Find where the given text appears and provide that cell's center as (x, y) coordinate. 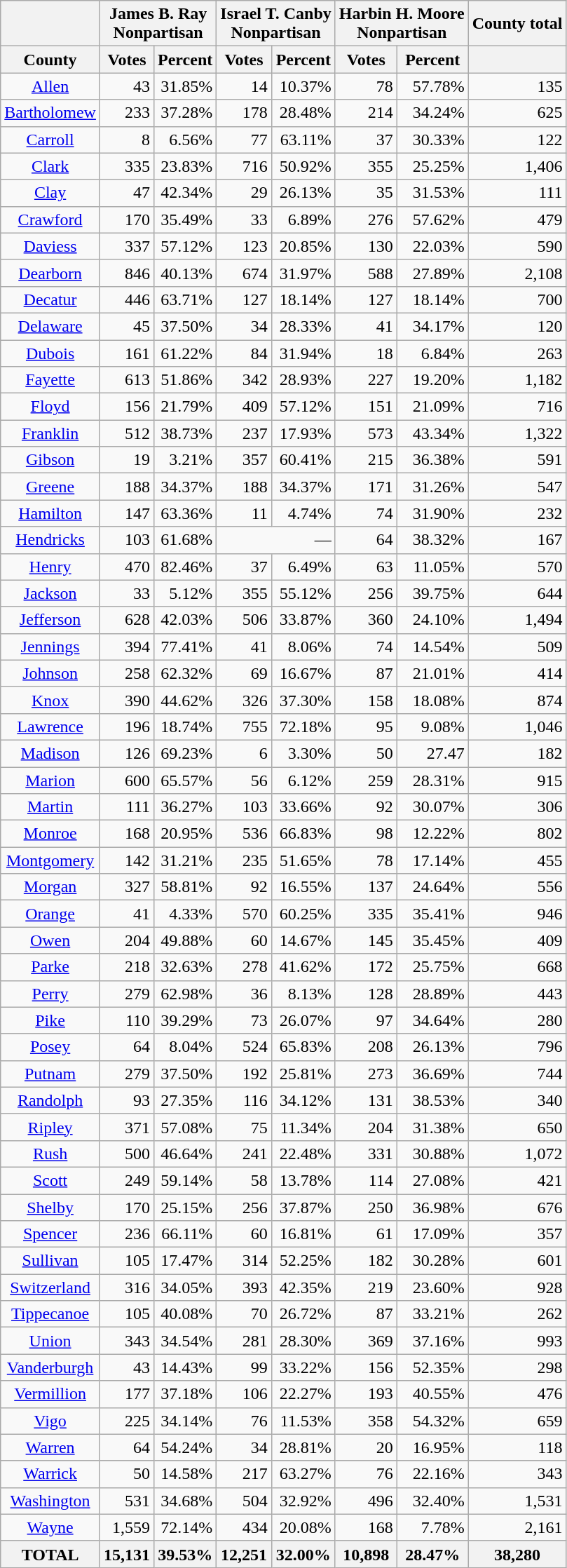
58 (244, 1180)
20.08% (303, 1527)
17.09% (432, 1234)
84 (244, 353)
237 (244, 433)
126 (126, 753)
38,280 (517, 1554)
County (50, 60)
259 (366, 780)
34.24% (432, 113)
10,898 (366, 1554)
Knox (50, 700)
35.45% (432, 940)
93 (126, 1100)
22.27% (303, 1394)
72.14% (185, 1527)
31.21% (185, 860)
36.27% (185, 807)
Henry (50, 567)
Vigo (50, 1421)
600 (126, 780)
5.12% (185, 593)
14.67% (303, 940)
360 (366, 620)
8.06% (303, 647)
12.22% (432, 834)
Warren (50, 1447)
12,251 (244, 1554)
316 (126, 1287)
306 (517, 807)
232 (517, 513)
659 (517, 1421)
2,161 (517, 1527)
37.30% (303, 700)
44.62% (185, 700)
241 (244, 1154)
218 (126, 967)
40.13% (185, 273)
Bartholomew (50, 113)
215 (366, 460)
63 (366, 567)
21.01% (432, 673)
1,072 (517, 1154)
273 (366, 1074)
1,531 (517, 1501)
11.53% (303, 1421)
235 (244, 860)
County total (517, 24)
326 (244, 700)
19 (126, 460)
Sullivan (50, 1261)
118 (517, 1447)
35.41% (432, 914)
928 (517, 1287)
11.05% (432, 567)
36 (244, 994)
34.12% (303, 1100)
327 (126, 887)
192 (244, 1074)
28.33% (303, 326)
128 (366, 994)
16.81% (303, 1234)
276 (366, 219)
249 (126, 1180)
70 (244, 1314)
1,406 (517, 166)
82.46% (185, 567)
77 (244, 140)
9.08% (432, 726)
Jackson (50, 593)
— (276, 540)
19.20% (432, 380)
Fayette (50, 380)
97 (366, 1020)
4.74% (303, 513)
278 (244, 967)
52.25% (303, 1261)
6 (244, 753)
32.92% (303, 1501)
Israel T. CanbyNonpartisan (276, 24)
Warrick (50, 1474)
158 (366, 700)
49.88% (185, 940)
Jefferson (50, 620)
796 (517, 1047)
358 (366, 1421)
946 (517, 914)
37.28% (185, 113)
Wayne (50, 1527)
147 (126, 513)
20.85% (303, 246)
227 (366, 380)
69.23% (185, 753)
20 (366, 1447)
8.04% (185, 1047)
13.78% (303, 1180)
590 (517, 246)
443 (517, 994)
21.09% (432, 407)
18.08% (432, 700)
613 (126, 380)
28.89% (432, 994)
Switzerland (50, 1287)
700 (517, 299)
39.75% (432, 593)
130 (366, 246)
51.65% (303, 860)
73 (244, 1020)
Floyd (50, 407)
Union (50, 1341)
Owen (50, 940)
15,131 (126, 1554)
Posey (50, 1047)
110 (126, 1020)
258 (126, 673)
32.40% (432, 1501)
Johnson (50, 673)
62.32% (185, 673)
434 (244, 1527)
54.24% (185, 1447)
591 (517, 460)
37.18% (185, 1394)
60.25% (303, 914)
547 (517, 487)
11 (244, 513)
30.28% (432, 1261)
33.21% (432, 1314)
34.68% (185, 1501)
236 (126, 1234)
6.84% (432, 353)
40.08% (185, 1314)
37.16% (432, 1341)
69 (244, 673)
650 (517, 1127)
588 (366, 273)
30.07% (432, 807)
193 (366, 1394)
137 (366, 887)
Decatur (50, 299)
Dubois (50, 353)
27.35% (185, 1100)
Randolph (50, 1100)
262 (517, 1314)
24.10% (432, 620)
26.07% (303, 1020)
8.13% (303, 994)
Monroe (50, 834)
Hendricks (50, 540)
676 (517, 1207)
30.88% (432, 1154)
Franklin (50, 433)
16.95% (432, 1447)
7.78% (432, 1527)
27.47 (432, 753)
Carroll (50, 140)
29 (244, 193)
Tippecanoe (50, 1314)
54.32% (432, 1421)
151 (366, 407)
476 (517, 1394)
28.48% (303, 113)
57.78% (432, 86)
51.86% (185, 380)
531 (126, 1501)
Montgomery (50, 860)
394 (126, 647)
27.89% (432, 273)
23.60% (432, 1287)
601 (517, 1261)
455 (517, 860)
75 (244, 1127)
298 (517, 1367)
145 (366, 940)
393 (244, 1287)
31.97% (303, 273)
470 (126, 567)
Jennings (50, 647)
668 (517, 967)
142 (126, 860)
Allen (50, 86)
63.27% (303, 1474)
32.00% (303, 1554)
263 (517, 353)
Crawford (50, 219)
1,494 (517, 620)
25.81% (303, 1074)
Clay (50, 193)
120 (517, 326)
95 (366, 726)
171 (366, 487)
11.34% (303, 1127)
28.31% (432, 780)
Orange (50, 914)
114 (366, 1180)
35.49% (185, 219)
214 (366, 113)
60.41% (303, 460)
2,108 (517, 273)
340 (517, 1100)
27.08% (432, 1180)
172 (366, 967)
28.93% (303, 380)
38.53% (432, 1100)
106 (244, 1394)
31.90% (432, 513)
280 (517, 1020)
31.26% (432, 487)
131 (366, 1100)
161 (126, 353)
755 (244, 726)
16.55% (303, 887)
14.54% (432, 647)
802 (517, 834)
135 (517, 86)
33.22% (303, 1367)
34.64% (432, 1020)
63.71% (185, 299)
446 (126, 299)
39.29% (185, 1020)
10.37% (303, 86)
62.98% (185, 994)
744 (517, 1074)
281 (244, 1341)
36.98% (432, 1207)
57.62% (432, 219)
34.17% (432, 326)
24.64% (432, 887)
50.92% (303, 166)
500 (126, 1154)
6.49% (303, 567)
915 (517, 780)
66.83% (303, 834)
1,182 (517, 380)
Shelby (50, 1207)
6.89% (303, 219)
371 (126, 1127)
33.66% (303, 807)
30.33% (432, 140)
22.03% (432, 246)
61.22% (185, 353)
Morgan (50, 887)
1,046 (517, 726)
16.67% (303, 673)
34.05% (185, 1287)
Madison (50, 753)
34.14% (185, 1421)
14.58% (185, 1474)
196 (126, 726)
219 (366, 1287)
40.55% (432, 1394)
31.85% (185, 86)
874 (517, 700)
35 (366, 193)
58.81% (185, 887)
36.69% (432, 1074)
37.87% (303, 1207)
Vermillion (50, 1394)
14.43% (185, 1367)
Clark (50, 166)
225 (126, 1421)
39.53% (185, 1554)
331 (366, 1154)
17.93% (303, 433)
233 (126, 113)
22.16% (432, 1474)
21.79% (185, 407)
65.83% (303, 1047)
72.18% (303, 726)
23.83% (185, 166)
479 (517, 219)
178 (244, 113)
52.35% (432, 1367)
Washington (50, 1501)
31.53% (432, 193)
512 (126, 433)
20.95% (185, 834)
Scott (50, 1180)
Lawrence (50, 726)
116 (244, 1100)
556 (517, 887)
28.81% (303, 1447)
25.75% (432, 967)
41.62% (303, 967)
45 (126, 326)
33.87% (303, 620)
509 (517, 647)
506 (244, 620)
61 (366, 1234)
628 (126, 620)
Marion (50, 780)
314 (244, 1261)
208 (366, 1047)
390 (126, 700)
369 (366, 1341)
644 (517, 593)
61.68% (185, 540)
Harbin H. MooreNonpartisan (402, 24)
42.34% (185, 193)
217 (244, 1474)
Gibson (50, 460)
337 (126, 246)
524 (244, 1047)
421 (517, 1180)
625 (517, 113)
28.30% (303, 1341)
674 (244, 273)
47 (126, 193)
99 (244, 1367)
177 (126, 1394)
25.15% (185, 1207)
Rush (50, 1154)
Daviess (50, 246)
18.74% (185, 726)
31.38% (432, 1127)
14 (244, 86)
57.08% (185, 1127)
4.33% (185, 914)
James B. RayNonpartisan (158, 24)
414 (517, 673)
66.11% (185, 1234)
1,559 (126, 1527)
31.94% (303, 353)
32.63% (185, 967)
Vanderburgh (50, 1367)
59.14% (185, 1180)
55.12% (303, 593)
Parke (50, 967)
56 (244, 780)
77.41% (185, 647)
38.73% (185, 433)
42.03% (185, 620)
26.72% (303, 1314)
846 (126, 273)
34.54% (185, 1341)
Hamilton (50, 513)
63.36% (185, 513)
Pike (50, 1020)
18 (366, 353)
167 (517, 540)
46.64% (185, 1154)
993 (517, 1341)
496 (366, 1501)
Ripley (50, 1127)
Delaware (50, 326)
Perry (50, 994)
6.56% (185, 140)
22.48% (303, 1154)
504 (244, 1501)
250 (366, 1207)
Putnam (50, 1074)
3.30% (303, 753)
536 (244, 834)
8 (126, 140)
1,322 (517, 433)
63.11% (303, 140)
Spencer (50, 1234)
Dearborn (50, 273)
42.35% (303, 1287)
17.47% (185, 1261)
28.47% (432, 1554)
123 (244, 246)
38.32% (432, 540)
TOTAL (50, 1554)
Greene (50, 487)
6.12% (303, 780)
36.38% (432, 460)
17.14% (432, 860)
122 (517, 140)
Martin (50, 807)
98 (366, 834)
65.57% (185, 780)
342 (244, 380)
3.21% (185, 460)
573 (366, 433)
43.34% (432, 433)
25.25% (432, 166)
